Output the (X, Y) coordinate of the center of the cell containing the given text.  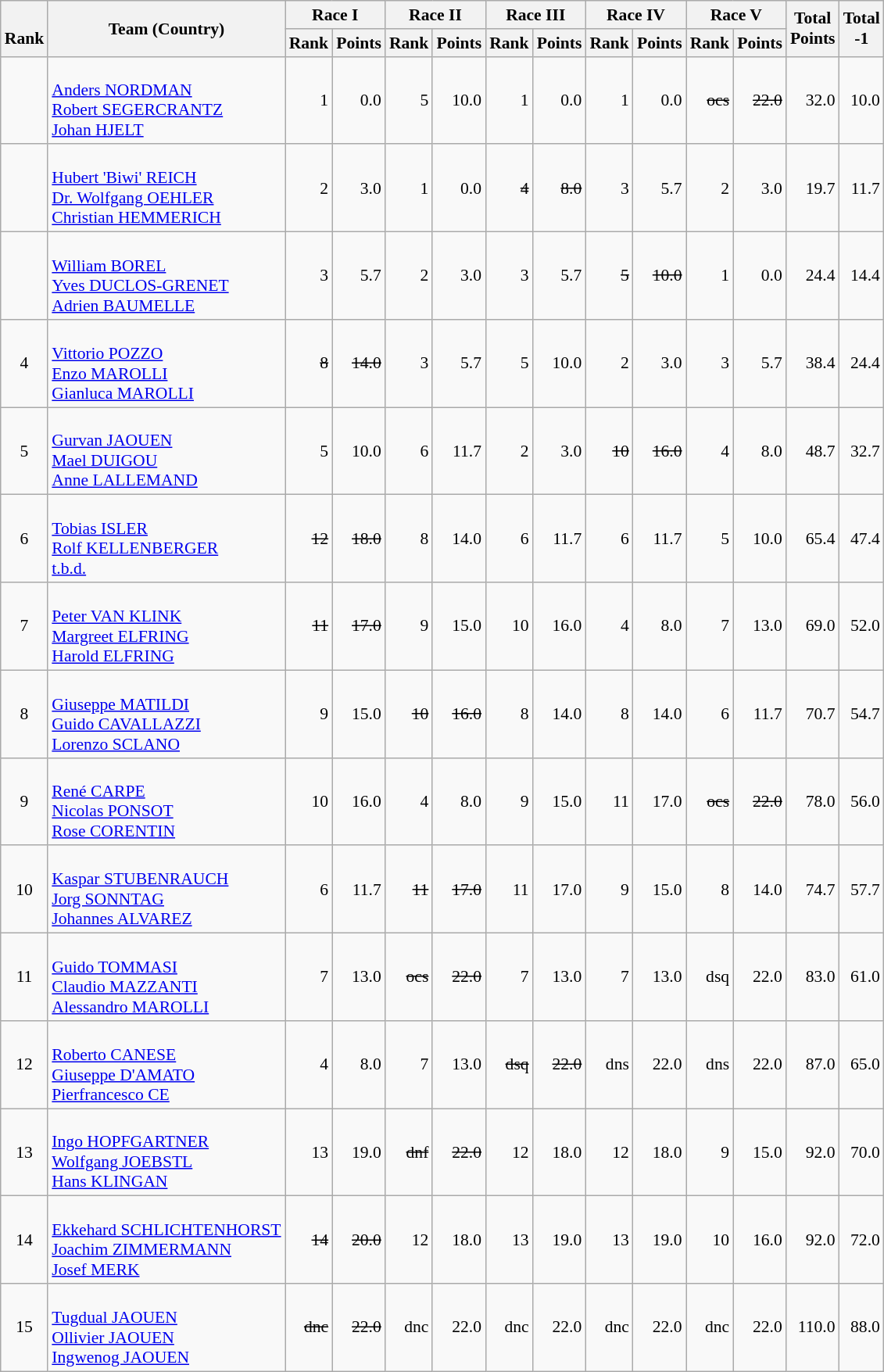
15 (25, 1327)
70.0 (861, 1152)
Kaspar STUBENRAUCHJorg SONNTAGJohannes ALVAREZ (166, 890)
Guido TOMMASIClaudio MAZZANTIAlessandro MAROLLI (166, 977)
Roberto CANESEGiuseppe D'AMATOPierfrancesco CE (166, 1065)
20.0 (359, 1240)
65.0 (861, 1065)
Peter VAN KLINKMargreet ELFRINGHarold ELFRING (166, 626)
110.0 (813, 1327)
57.7 (861, 890)
Race IV (635, 15)
70.7 (813, 714)
87.0 (813, 1065)
Race III (535, 15)
Tobias ISLERRolf KELLENBERGERt.b.d. (166, 539)
Vittorio POZZOEnzo MAROLLIGianluca MAROLLI (166, 364)
48.7 (813, 451)
72.0 (861, 1240)
Hubert 'Biwi' REICHDr. Wolfgang OEHLERChristian HEMMERICH (166, 188)
Total-1 (861, 28)
83.0 (813, 977)
88.0 (861, 1327)
William BORELYves DUCLOS-GRENETAdrien BAUMELLE (166, 276)
65.4 (813, 539)
Total Points (813, 28)
Team (Country) (166, 28)
Tugdual JAOUENOllivier JAOUENIngwenog JAOUEN (166, 1327)
René CARPENicolas PONSOTRose CORENTIN (166, 801)
19.7 (813, 188)
dnf (410, 1152)
Ekkehard SCHLICHTENHORSTJoachim ZIMMERMANNJosef MERK (166, 1240)
Race II (435, 15)
Giuseppe MATILDIGuido CAVALLAZZILorenzo SCLANO (166, 714)
Gurvan JAOUENMael DUIGOUAnne LALLEMAND (166, 451)
14.4 (861, 276)
61.0 (861, 977)
69.0 (813, 626)
Race V (736, 15)
32.0 (813, 100)
Anders NORDMANRobert SEGERCRANTZJohan HJELT (166, 100)
32.7 (861, 451)
52.0 (861, 626)
78.0 (813, 801)
54.7 (861, 714)
Race I (335, 15)
Ingo HOPFGARTNERWolfgang JOEBSTLHans KLINGAN (166, 1152)
56.0 (861, 801)
74.7 (813, 890)
47.4 (861, 539)
38.4 (813, 364)
